Find where the given text appears and provide that cell's center as (X, Y) coordinate. 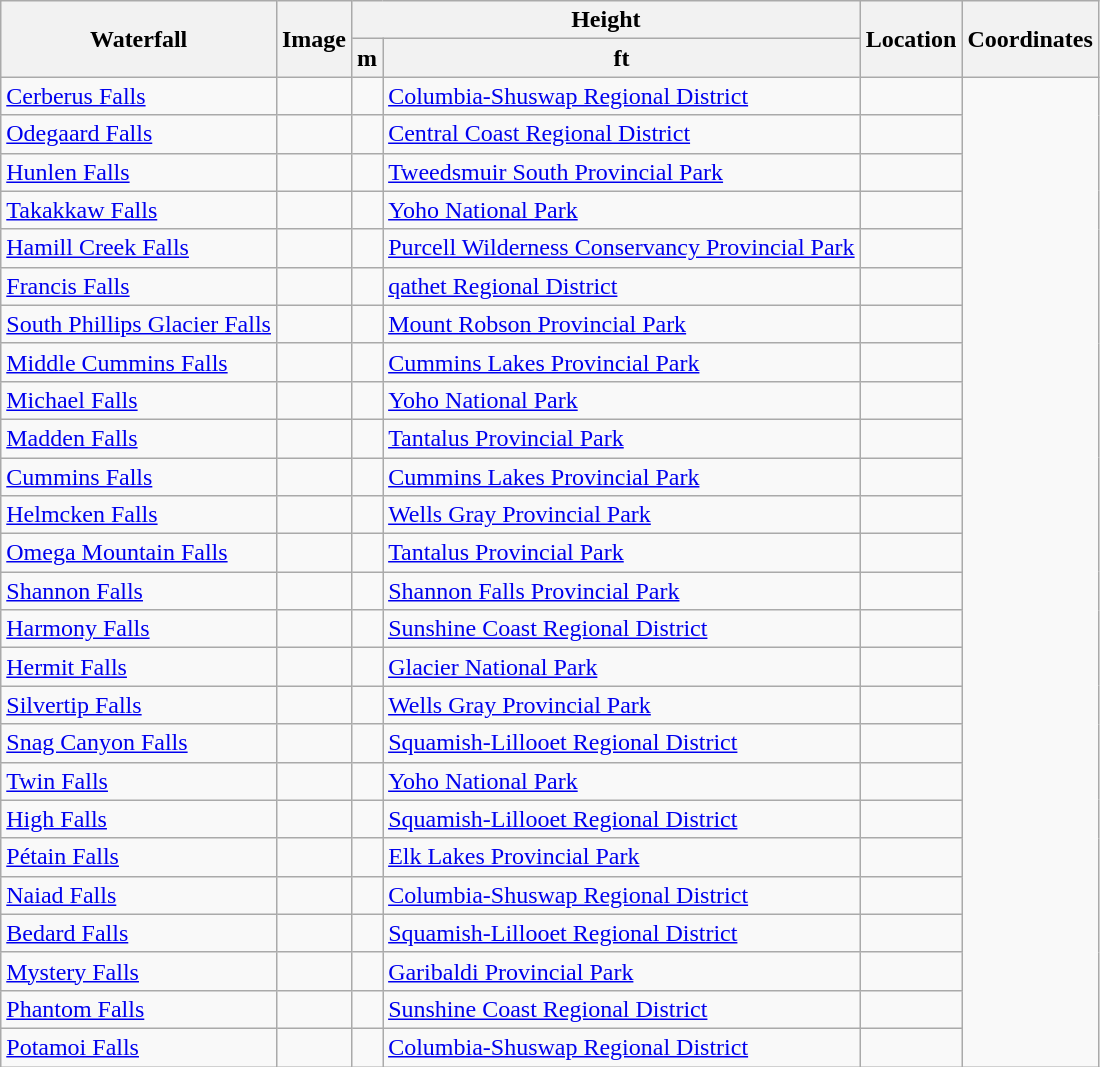
Bedard Falls (139, 933)
Harmony Falls (139, 629)
Snag Canyon Falls (139, 743)
Hamill Creek Falls (139, 248)
Helmcken Falls (139, 515)
Mount Robson Provincial Park (622, 324)
Pétain Falls (139, 857)
Shannon Falls (139, 591)
Coordinates (1030, 39)
Potamoi Falls (139, 1047)
ft (622, 58)
qathet Regional District (622, 286)
Elk Lakes Provincial Park (622, 857)
Michael Falls (139, 400)
Cerberus Falls (139, 96)
Central Coast Regional District (622, 134)
Mystery Falls (139, 971)
Francis Falls (139, 286)
Tweedsmuir South Provincial Park (622, 172)
Glacier National Park (622, 667)
Silvertip Falls (139, 705)
Omega Mountain Falls (139, 553)
Cummins Falls (139, 477)
Twin Falls (139, 781)
Shannon Falls Provincial Park (622, 591)
Purcell Wilderness Conservancy Provincial Park (622, 248)
Hunlen Falls (139, 172)
Height (606, 20)
Image (314, 39)
m (368, 58)
Madden Falls (139, 438)
Odegaard Falls (139, 134)
Phantom Falls (139, 1009)
Location (911, 39)
Takakkaw Falls (139, 210)
Naiad Falls (139, 895)
Waterfall (139, 39)
Middle Cummins Falls (139, 362)
High Falls (139, 819)
Hermit Falls (139, 667)
South Phillips Glacier Falls (139, 324)
Garibaldi Provincial Park (622, 971)
